Output the (x, y) coordinate of the center of the cell containing the given text.  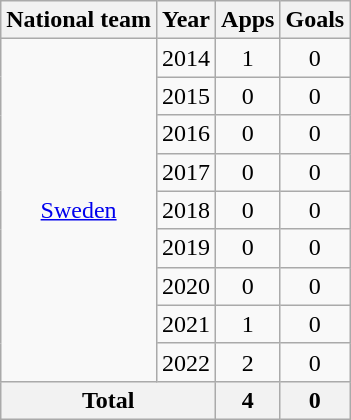
2017 (186, 172)
Year (186, 20)
2022 (186, 362)
2014 (186, 58)
2016 (186, 134)
Sweden (79, 210)
2019 (186, 248)
Total (108, 400)
2020 (186, 286)
2 (248, 362)
2015 (186, 96)
National team (79, 20)
2018 (186, 210)
2021 (186, 324)
Apps (248, 20)
Goals (315, 20)
4 (248, 400)
